Return the (x, y) coordinate for the center point of the cell that contains the specified text.  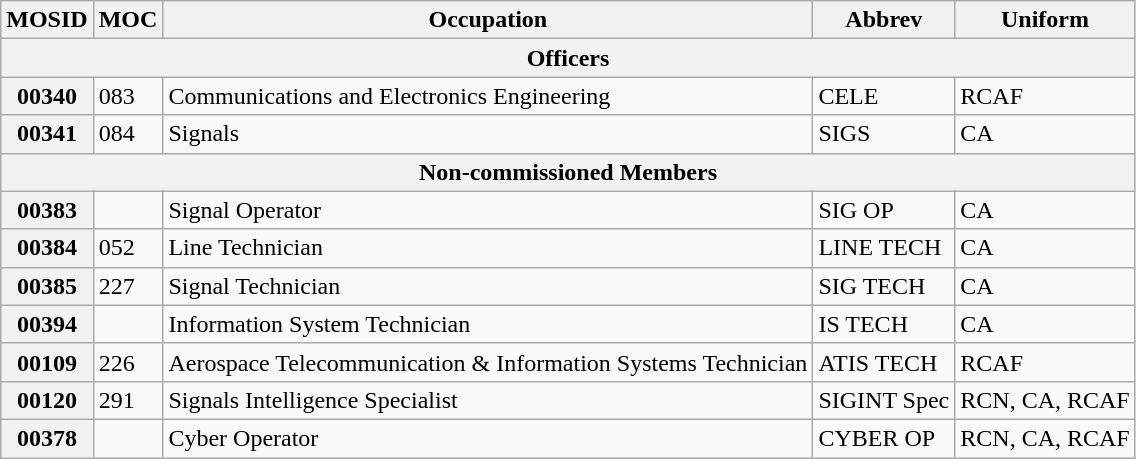
MOSID (47, 20)
Officers (568, 58)
SIGINT Spec (884, 400)
Uniform (1045, 20)
00383 (47, 210)
IS TECH (884, 324)
ATIS TECH (884, 362)
083 (128, 96)
052 (128, 248)
Signal Operator (488, 210)
00340 (47, 96)
CELE (884, 96)
MOC (128, 20)
Occupation (488, 20)
Communications and Electronics Engineering (488, 96)
00394 (47, 324)
SIG OP (884, 210)
00109 (47, 362)
00378 (47, 438)
084 (128, 134)
Line Technician (488, 248)
Information System Technician (488, 324)
00384 (47, 248)
291 (128, 400)
LINE TECH (884, 248)
Signals Intelligence Specialist (488, 400)
00341 (47, 134)
Signal Technician (488, 286)
226 (128, 362)
Aerospace Telecommunication & Information Systems Technician (488, 362)
SIGS (884, 134)
SIG TECH (884, 286)
227 (128, 286)
Cyber Operator (488, 438)
Non-commissioned Members (568, 172)
Abbrev (884, 20)
00120 (47, 400)
Signals (488, 134)
00385 (47, 286)
CYBER OP (884, 438)
